Detect which cell encompasses the target text, then output its [X, Y] center coordinate. 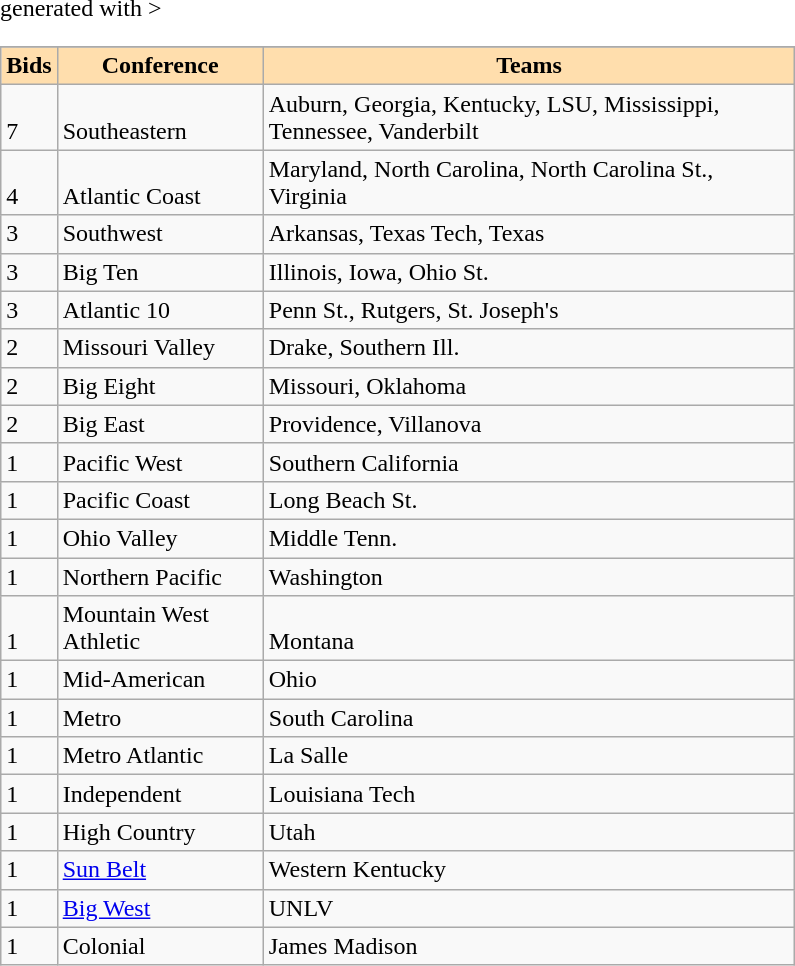
Ohio [529, 680]
Southeastern [160, 118]
Mountain West Athletic [160, 628]
Missouri, Oklahoma [529, 386]
Metro [160, 718]
James Madison [529, 946]
Washington [529, 577]
Colonial [160, 946]
Teams [529, 66]
Utah [529, 832]
Penn St., Rutgers, St. Joseph's [529, 310]
Metro Atlantic [160, 756]
Atlantic 10 [160, 310]
Auburn, Georgia, Kentucky, LSU, Mississippi, Tennessee, Vanderbilt [529, 118]
Northern Pacific [160, 577]
7 [29, 118]
4 [29, 182]
Big Eight [160, 386]
High Country [160, 832]
Pacific West [160, 462]
Montana [529, 628]
Mid-American [160, 680]
Big West [160, 908]
Big Ten [160, 272]
Providence, Villanova [529, 424]
Ohio Valley [160, 538]
Illinois, Iowa, Ohio St. [529, 272]
La Salle [529, 756]
Missouri Valley [160, 348]
Bids [29, 66]
Pacific Coast [160, 500]
Atlantic Coast [160, 182]
Southwest [160, 234]
Maryland, North Carolina, North Carolina St., Virginia [529, 182]
Big East [160, 424]
South Carolina [529, 718]
Middle Tenn. [529, 538]
Arkansas, Texas Tech, Texas [529, 234]
Independent [160, 794]
Sun Belt [160, 870]
Western Kentucky [529, 870]
Conference [160, 66]
Long Beach St. [529, 500]
Southern California [529, 462]
Drake, Southern Ill. [529, 348]
Louisiana Tech [529, 794]
UNLV [529, 908]
